Determine the (X, Y) coordinate at the center of the cell enclosing the given text.  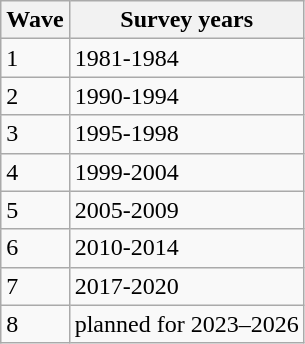
7 (35, 286)
2 (35, 96)
4 (35, 172)
2005-2009 (186, 210)
2010-2014 (186, 248)
1981-1984 (186, 58)
Wave (35, 20)
1990-1994 (186, 96)
8 (35, 324)
planned for 2023–2026 (186, 324)
1999-2004 (186, 172)
1995-1998 (186, 134)
1 (35, 58)
2017-2020 (186, 286)
Survey years (186, 20)
6 (35, 248)
3 (35, 134)
5 (35, 210)
